Locate the cell with the specified text and output its (x, y) center coordinate. 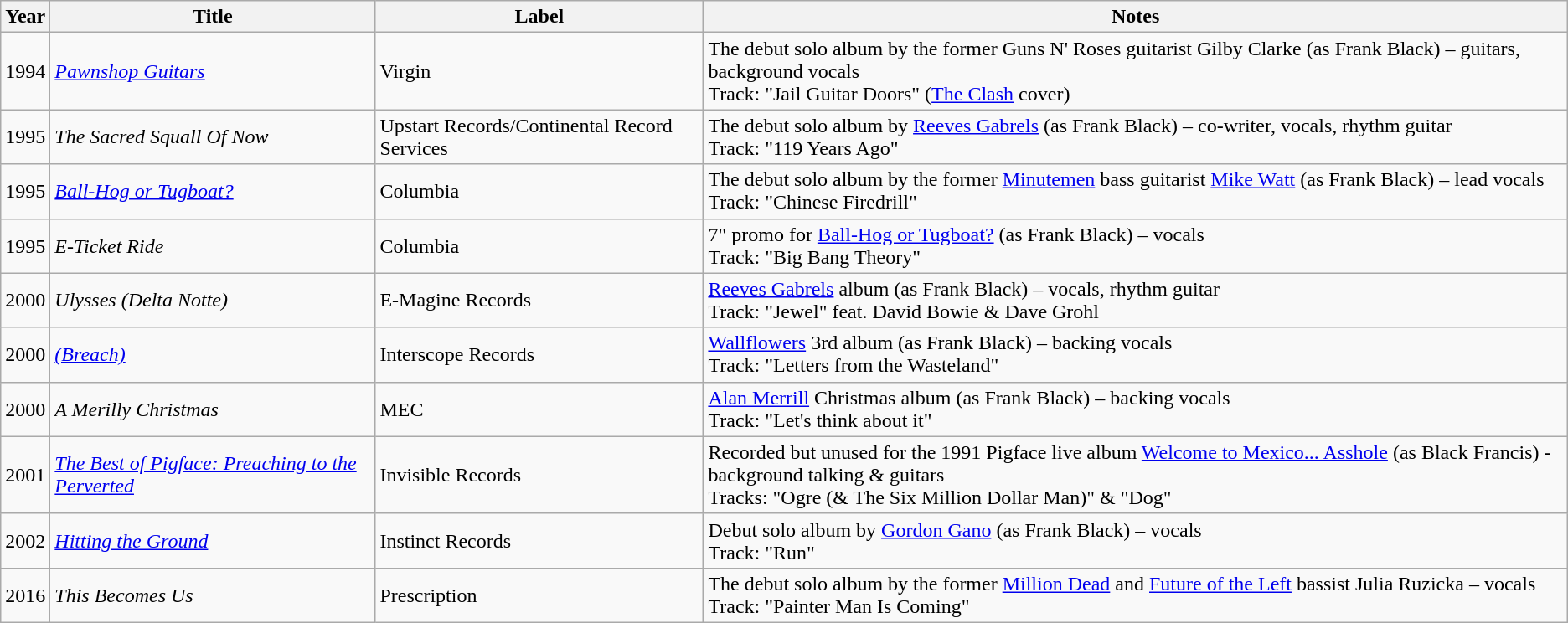
(Breach) (213, 355)
This Becomes Us (213, 595)
Pawnshop Guitars (213, 71)
Alan Merrill Christmas album (as Frank Black) – backing vocalsTrack: "Let's think about it" (1136, 409)
Reeves Gabrels album (as Frank Black) – vocals, rhythm guitarTrack: "Jewel" feat. David Bowie & Dave Grohl (1136, 300)
2001 (25, 475)
E-Ticket Ride (213, 246)
2002 (25, 541)
The Sacred Squall Of Now (213, 137)
Label (539, 17)
Wallflowers 3rd album (as Frank Black) – backing vocalsTrack: "Letters from the Wasteland" (1136, 355)
The debut solo album by the former Minutemen bass guitarist Mike Watt (as Frank Black) – lead vocalsTrack: "Chinese Firedrill" (1136, 191)
Notes (1136, 17)
The Best of Pigface: Preaching to the Perverted (213, 475)
2016 (25, 595)
MEC (539, 409)
7" promo for Ball-Hog or Tugboat? (as Frank Black) – vocalsTrack: "Big Bang Theory" (1136, 246)
Prescription (539, 595)
Invisible Records (539, 475)
A Merilly Christmas (213, 409)
Virgin (539, 71)
1994 (25, 71)
Upstart Records/Continental Record Services (539, 137)
Title (213, 17)
The debut solo album by the former Million Dead and Future of the Left bassist Julia Ruzicka – vocalsTrack: "Painter Man Is Coming" (1136, 595)
Hitting the Ground (213, 541)
Debut solo album by Gordon Gano (as Frank Black) – vocalsTrack: "Run" (1136, 541)
Ulysses (Delta Notte) (213, 300)
Ball-Hog or Tugboat? (213, 191)
Interscope Records (539, 355)
The debut solo album by Reeves Gabrels (as Frank Black) – co-writer, vocals, rhythm guitarTrack: "119 Years Ago" (1136, 137)
Instinct Records (539, 541)
E-Magine Records (539, 300)
Year (25, 17)
